Search for the cell housing the specified text and yield its (X, Y) center coordinate. 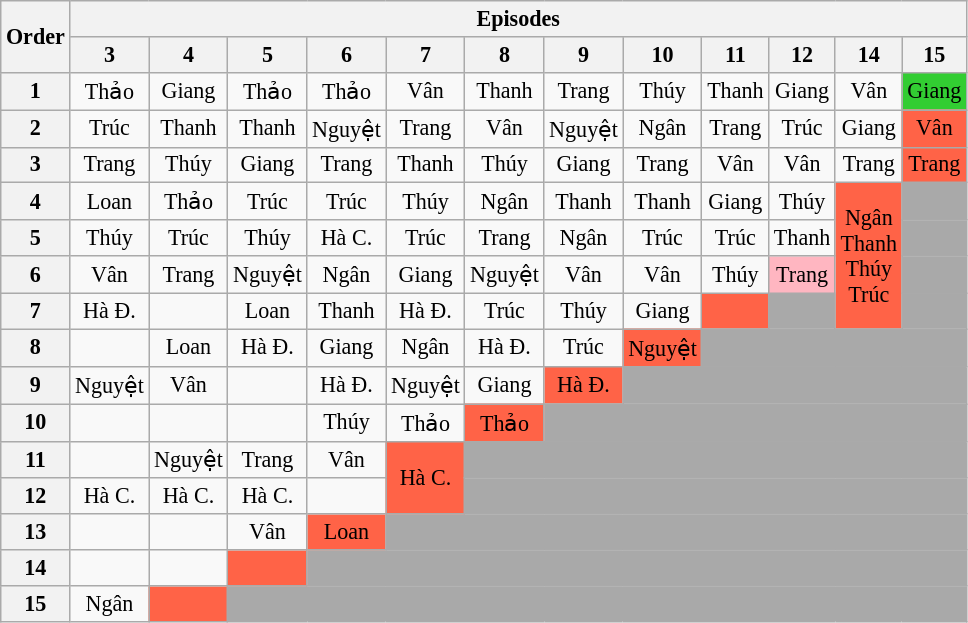
NgânThanhThúyTrúc (868, 256)
13 (36, 532)
Order (36, 36)
1 (36, 90)
Episodes (518, 18)
2 (36, 128)
